Identify which cell holds the provided text, then report its (X, Y) central coordinate. 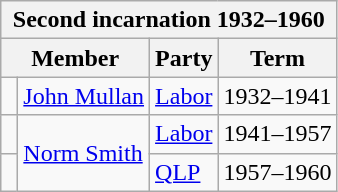
Term (278, 58)
Second incarnation 1932–1960 (169, 20)
Member (76, 58)
Norm Smith (84, 153)
QLP (184, 172)
1957–1960 (278, 172)
John Mullan (84, 96)
1941–1957 (278, 134)
1932–1941 (278, 96)
Party (184, 58)
